Capture the cell that displays the provided text and extract its [X, Y] central coordinate. 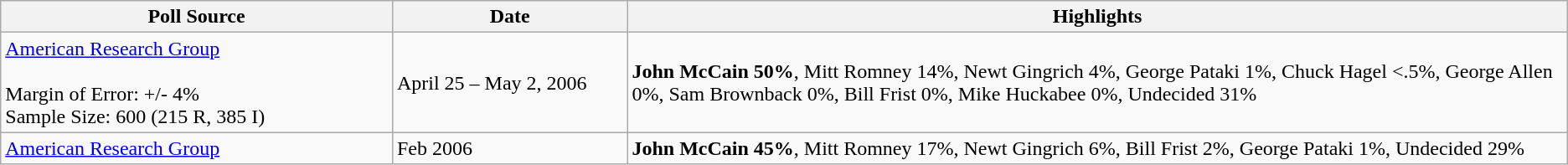
April 25 – May 2, 2006 [509, 82]
Highlights [1097, 17]
John McCain 45%, Mitt Romney 17%, Newt Gingrich 6%, Bill Frist 2%, George Pataki 1%, Undecided 29% [1097, 148]
Feb 2006 [509, 148]
American Research Group [197, 148]
Date [509, 17]
American Research GroupMargin of Error: +/- 4% Sample Size: 600 (215 R, 385 I) [197, 82]
Poll Source [197, 17]
